Extract the (x, y) coordinate from the center of the cell holding the provided text.  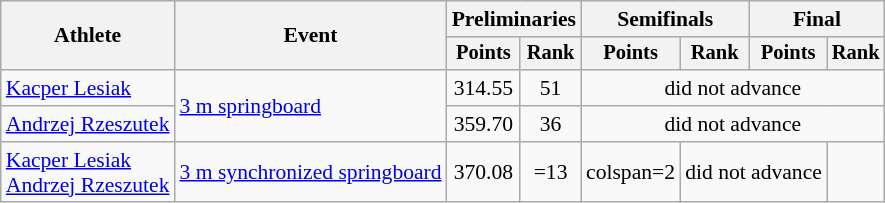
=13 (550, 172)
36 (550, 124)
3 m synchronized springboard (311, 172)
Event (311, 36)
370.08 (484, 172)
Andrzej Rzeszutek (88, 124)
Kacper Lesiak (88, 88)
Athlete (88, 36)
359.70 (484, 124)
Preliminaries (514, 19)
Kacper LesiakAndrzej Rzeszutek (88, 172)
51 (550, 88)
colspan=2 (630, 172)
Final (816, 19)
Semifinals (665, 19)
3 m springboard (311, 106)
314.55 (484, 88)
